Return the (x, y) coordinate for the center point of the cell that contains the specified text.  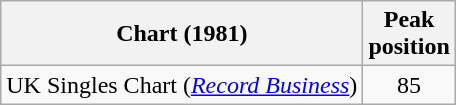
Peakposition (409, 34)
UK Singles Chart (Record Business) (182, 85)
Chart (1981) (182, 34)
85 (409, 85)
